Find where the given text appears and provide that cell's center as [X, Y] coordinate. 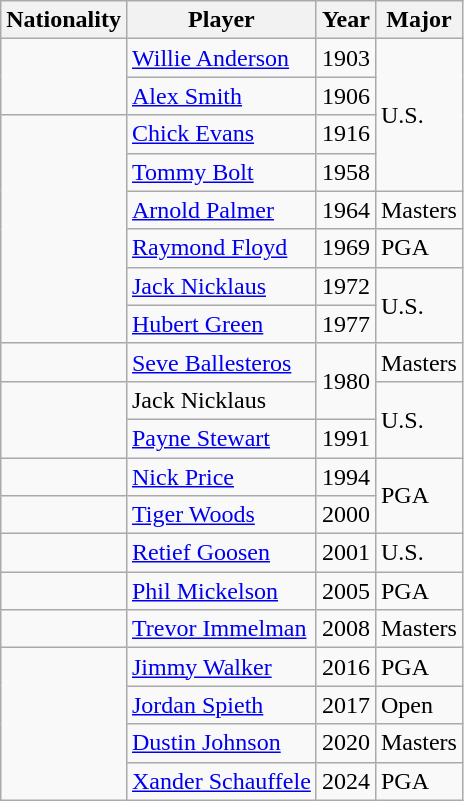
Chick Evans [221, 134]
Willie Anderson [221, 58]
2008 [346, 629]
2016 [346, 667]
1969 [346, 248]
1958 [346, 172]
Alex Smith [221, 96]
Seve Ballesteros [221, 362]
Arnold Palmer [221, 210]
1980 [346, 381]
1994 [346, 477]
Open [418, 705]
Tiger Woods [221, 515]
Dustin Johnson [221, 743]
Tommy Bolt [221, 172]
2000 [346, 515]
Year [346, 20]
Payne Stewart [221, 438]
1991 [346, 438]
Retief Goosen [221, 553]
Trevor Immelman [221, 629]
Xander Schauffele [221, 781]
Player [221, 20]
2001 [346, 553]
Nick Price [221, 477]
Jordan Spieth [221, 705]
Hubert Green [221, 324]
Nationality [64, 20]
1964 [346, 210]
1903 [346, 58]
Major [418, 20]
1916 [346, 134]
2020 [346, 743]
2017 [346, 705]
Raymond Floyd [221, 248]
Jimmy Walker [221, 667]
2005 [346, 591]
2024 [346, 781]
Phil Mickelson [221, 591]
1906 [346, 96]
1977 [346, 324]
1972 [346, 286]
